Find where the given text appears and provide that cell's center as (x, y) coordinate. 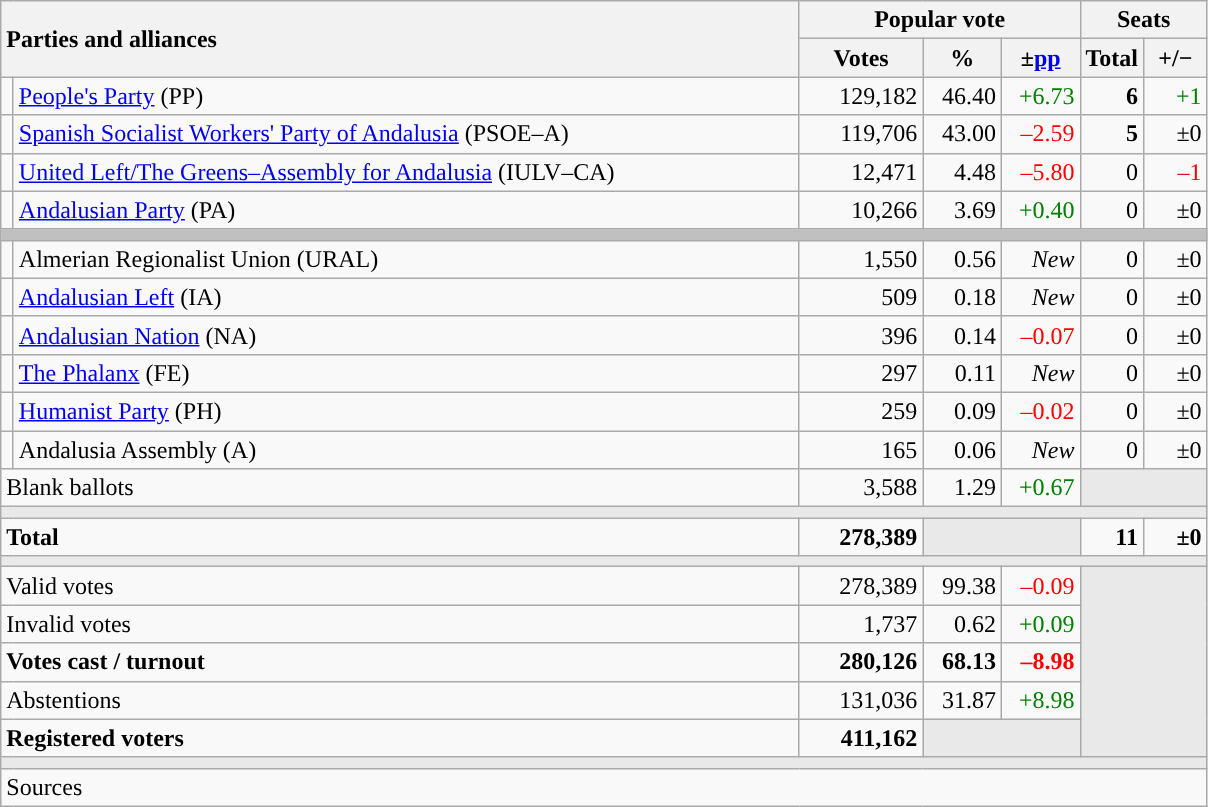
Registered voters (400, 738)
6 (1112, 96)
Popular vote (940, 20)
Sources (604, 787)
0.11 (962, 373)
Almerian Regionalist Union (URAL) (406, 259)
99.38 (962, 586)
The Phalanx (FE) (406, 373)
–0.07 (1040, 335)
12,471 (861, 172)
–0.02 (1040, 411)
5 (1112, 134)
0.14 (962, 335)
129,182 (861, 96)
–5.80 (1040, 172)
165 (861, 449)
280,126 (861, 662)
Valid votes (400, 586)
3,588 (861, 488)
Votes cast / turnout (400, 662)
259 (861, 411)
People's Party (PP) (406, 96)
31.87 (962, 700)
Humanist Party (PH) (406, 411)
1,737 (861, 624)
+6.73 (1040, 96)
0.56 (962, 259)
Abstentions (400, 700)
411,162 (861, 738)
396 (861, 335)
Votes (861, 58)
0.18 (962, 297)
+/− (1176, 58)
+0.40 (1040, 210)
Parties and alliances (400, 39)
+8.98 (1040, 700)
43.00 (962, 134)
Invalid votes (400, 624)
119,706 (861, 134)
3.69 (962, 210)
297 (861, 373)
–8.98 (1040, 662)
% (962, 58)
68.13 (962, 662)
Spanish Socialist Workers' Party of Andalusia (PSOE–A) (406, 134)
Andalusian Nation (NA) (406, 335)
Blank ballots (400, 488)
Seats (1144, 20)
1,550 (861, 259)
Andalusia Assembly (A) (406, 449)
+0.09 (1040, 624)
Andalusian Left (IA) (406, 297)
–1 (1176, 172)
509 (861, 297)
–2.59 (1040, 134)
4.48 (962, 172)
0.62 (962, 624)
+1 (1176, 96)
±pp (1040, 58)
–0.09 (1040, 586)
46.40 (962, 96)
131,036 (861, 700)
Andalusian Party (PA) (406, 210)
United Left/The Greens–Assembly for Andalusia (IULV–CA) (406, 172)
10,266 (861, 210)
+0.67 (1040, 488)
11 (1112, 537)
0.09 (962, 411)
0.06 (962, 449)
1.29 (962, 488)
